Determine the (x, y) coordinate at the center of the cell enclosing the given text.  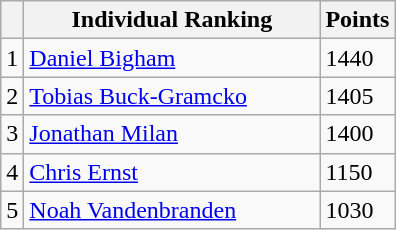
Individual Ranking (172, 20)
Daniel Bigham (172, 58)
1400 (358, 134)
1405 (358, 96)
1440 (358, 58)
3 (12, 134)
Jonathan Milan (172, 134)
Tobias Buck-Gramcko (172, 96)
1 (12, 58)
1030 (358, 210)
Points (358, 20)
1150 (358, 172)
4 (12, 172)
2 (12, 96)
Chris Ernst (172, 172)
5 (12, 210)
Noah Vandenbranden (172, 210)
